Identify which cell holds the provided text, then report its (X, Y) central coordinate. 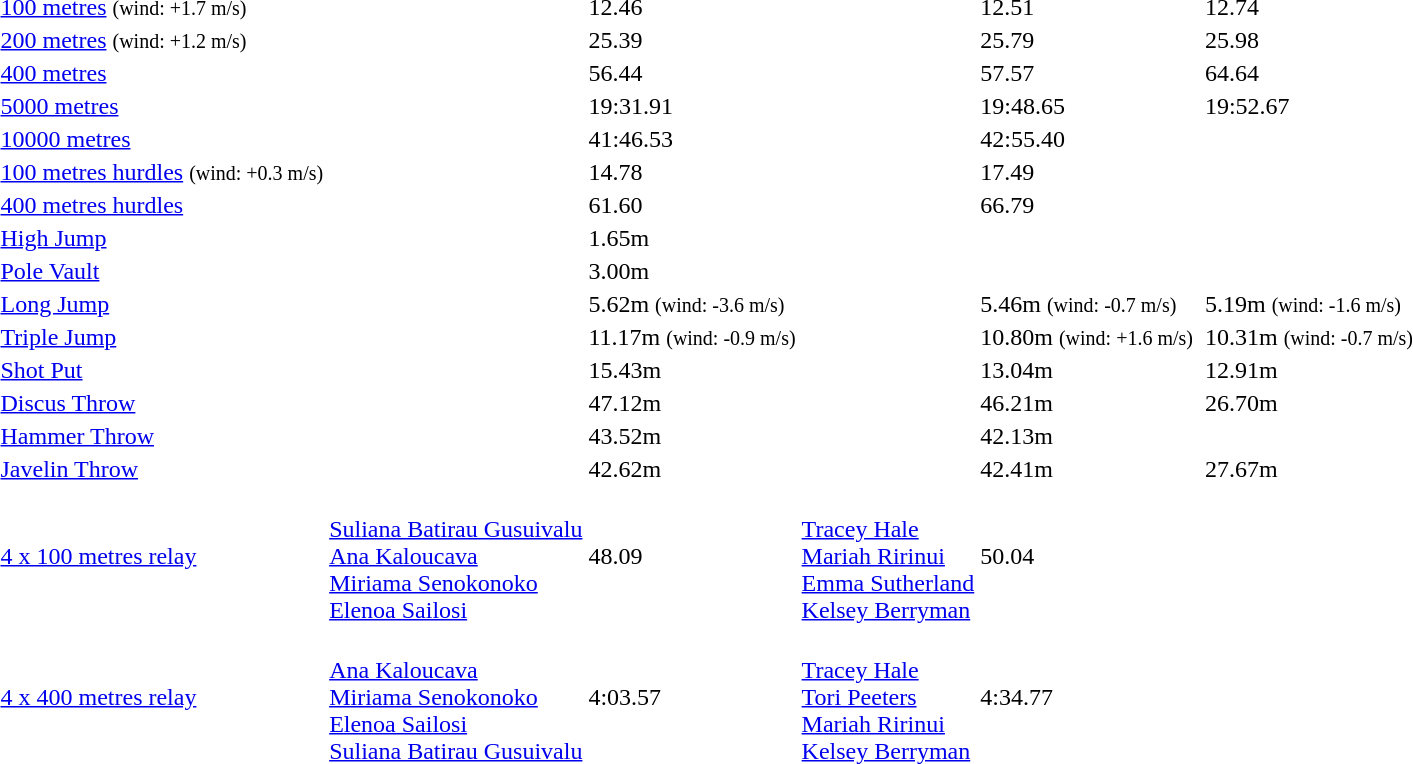
42.62m (692, 469)
19:31.91 (692, 106)
42:55.40 (1087, 139)
25.79 (1087, 40)
5.62m (wind: -3.6 m/s) (692, 304)
17.49 (1087, 172)
11.17m (wind: -0.9 m/s) (692, 337)
15.43m (692, 370)
42.13m (1087, 436)
66.79 (1087, 205)
3.00m (692, 271)
19:48.65 (1087, 106)
57.57 (1087, 73)
48.09 (692, 556)
46.21m (1087, 403)
25.39 (692, 40)
42.41m (1087, 469)
Tracey Hale Mariah Ririnui Emma Sutherland Kelsey Berryman (888, 556)
56.44 (692, 73)
13.04m (1087, 370)
14.78 (692, 172)
43.52m (692, 436)
61.60 (692, 205)
1.65m (692, 238)
Suliana Batirau Gusuivalu Ana Kaloucava Miriama Senokonoko Elenoa Sailosi (456, 556)
47.12m (692, 403)
41:46.53 (692, 139)
10.80m (wind: +1.6 m/s) (1087, 337)
50.04 (1087, 556)
5.46m (wind: -0.7 m/s) (1087, 304)
